Locate the cell with the specified text and output its [x, y] center coordinate. 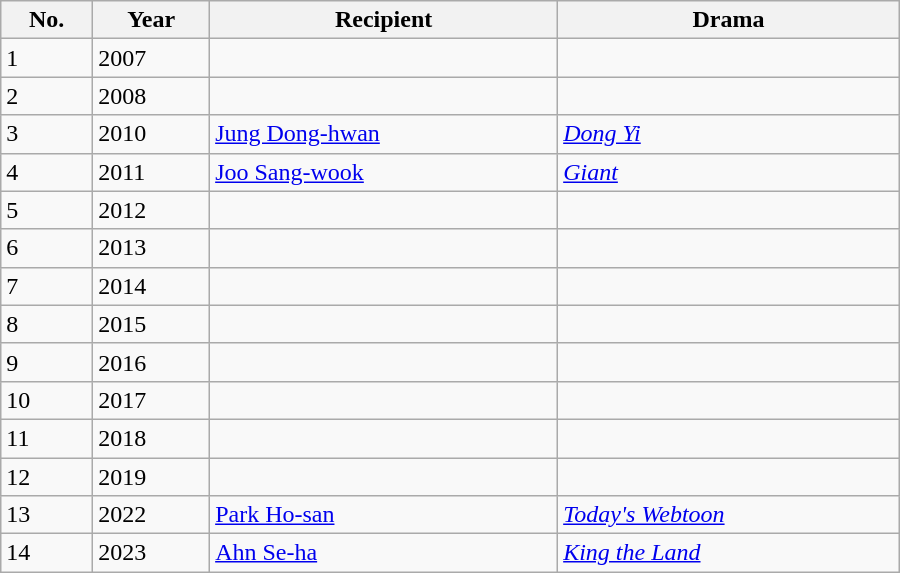
Giant [729, 172]
2015 [152, 324]
7 [47, 286]
King the Land [729, 553]
Year [152, 20]
2007 [152, 58]
2011 [152, 172]
Ahn Se-ha [384, 553]
2008 [152, 96]
1 [47, 58]
11 [47, 438]
Joo Sang-wook [384, 172]
Drama [729, 20]
12 [47, 477]
3 [47, 134]
2016 [152, 362]
5 [47, 210]
4 [47, 172]
2014 [152, 286]
2023 [152, 553]
No. [47, 20]
2010 [152, 134]
2022 [152, 515]
13 [47, 515]
2018 [152, 438]
2013 [152, 248]
Park Ho-san [384, 515]
10 [47, 400]
2017 [152, 400]
Today's Webtoon [729, 515]
14 [47, 553]
Recipient [384, 20]
9 [47, 362]
2019 [152, 477]
6 [47, 248]
Dong Yi [729, 134]
2 [47, 96]
2012 [152, 210]
Jung Dong-hwan [384, 134]
8 [47, 324]
